Search for the cell housing the specified text and yield its [X, Y] center coordinate. 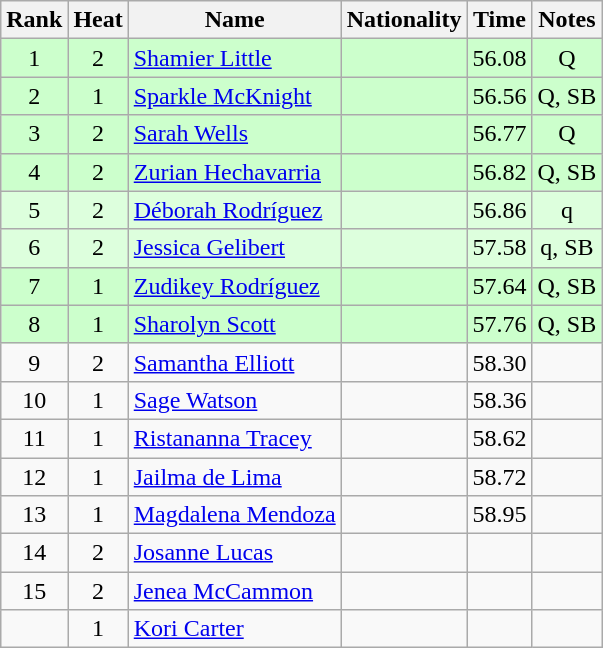
56.77 [500, 134]
Sage Watson [234, 400]
15 [34, 591]
q [567, 210]
7 [34, 286]
57.76 [500, 324]
Jessica Gelibert [234, 248]
6 [34, 248]
11 [34, 438]
58.36 [500, 400]
13 [34, 515]
4 [34, 172]
56.86 [500, 210]
Zudikey Rodríguez [234, 286]
Samantha Elliott [234, 362]
Jenea McCammon [234, 591]
58.72 [500, 477]
56.82 [500, 172]
Nationality [404, 20]
Zurian Hechavarria [234, 172]
Shamier Little [234, 58]
3 [34, 134]
56.56 [500, 96]
14 [34, 553]
9 [34, 362]
Heat [98, 20]
58.62 [500, 438]
Déborah Rodríguez [234, 210]
56.08 [500, 58]
Sharolyn Scott [234, 324]
12 [34, 477]
57.64 [500, 286]
Josanne Lucas [234, 553]
58.95 [500, 515]
Ristananna Tracey [234, 438]
Time [500, 20]
Sarah Wells [234, 134]
Notes [567, 20]
8 [34, 324]
Kori Carter [234, 629]
q, SB [567, 248]
Jailma de Lima [234, 477]
58.30 [500, 362]
Magdalena Mendoza [234, 515]
Sparkle McKnight [234, 96]
10 [34, 400]
Name [234, 20]
5 [34, 210]
57.58 [500, 248]
Rank [34, 20]
